Scan for the cell matching the given text and deliver its [X, Y] coordinate at center. 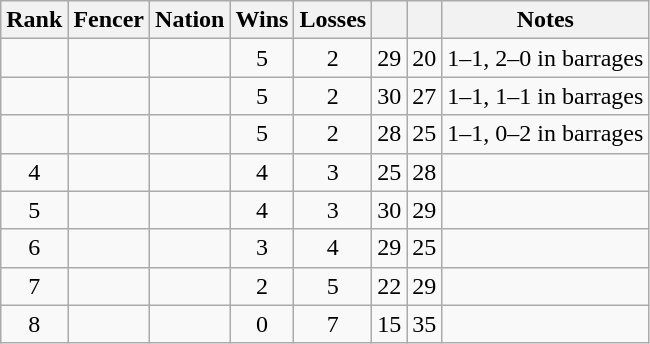
1–1, 0–2 in barrages [546, 134]
35 [424, 324]
Rank [34, 20]
20 [424, 58]
Notes [546, 20]
1–1, 1–1 in barrages [546, 96]
27 [424, 96]
0 [262, 324]
15 [390, 324]
22 [390, 286]
Losses [333, 20]
1–1, 2–0 in barrages [546, 58]
Wins [262, 20]
8 [34, 324]
Fencer [109, 20]
6 [34, 248]
Nation [190, 20]
